Find where the given text appears and provide that cell's center as [x, y] coordinate. 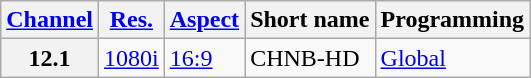
CHNB-HD [310, 58]
16:9 [204, 58]
12.1 [50, 58]
Programming [452, 20]
Short name [310, 20]
Res. [132, 20]
1080i [132, 58]
Channel [50, 20]
Aspect [204, 20]
Global [452, 58]
